For the text-containing cell, return its midpoint in [X, Y] coordinate format. 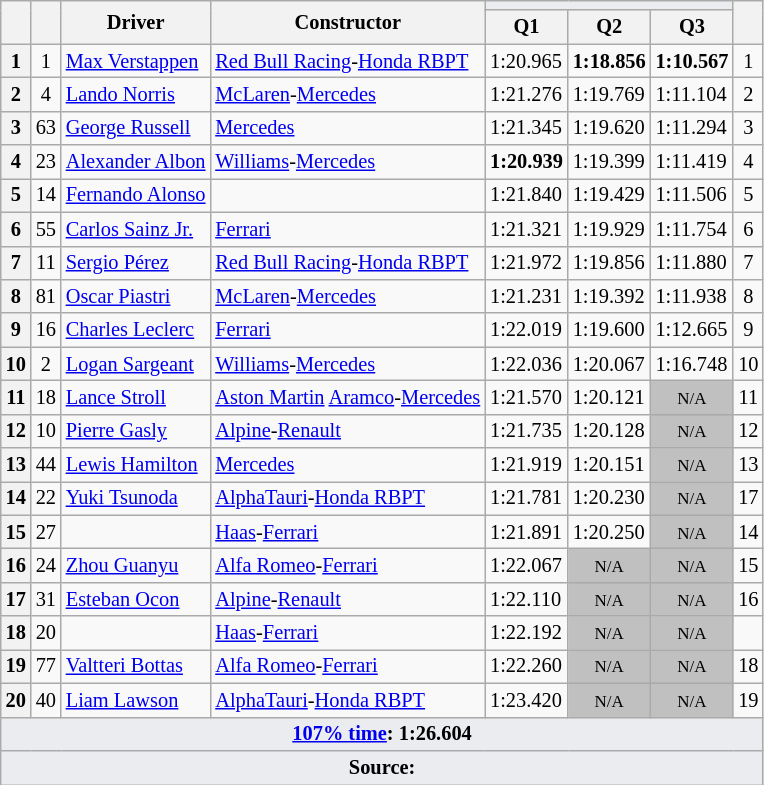
Oscar Piastri [136, 296]
Max Verstappen [136, 61]
Q1 [526, 27]
1:21.345 [526, 128]
Q2 [610, 27]
Q3 [692, 27]
1:21.840 [526, 195]
1:19.399 [610, 162]
Aston Martin Aramco-Mercedes [348, 397]
1:20.939 [526, 162]
1:11.104 [692, 94]
Fernando Alonso [136, 195]
Esteban Ocon [136, 599]
1:19.856 [610, 263]
1:21.972 [526, 263]
1:23.420 [526, 700]
1:21.919 [526, 465]
Zhou Guanyu [136, 565]
1:22.192 [526, 633]
George Russell [136, 128]
1:21.231 [526, 296]
81 [46, 296]
1:11.506 [692, 195]
1:16.748 [692, 364]
1:20.067 [610, 364]
27 [46, 532]
Logan Sargeant [136, 364]
1:11.419 [692, 162]
1:19.429 [610, 195]
Constructor [348, 22]
1:10.567 [692, 61]
1:21.735 [526, 431]
Yuki Tsunoda [136, 498]
1:19.769 [610, 94]
1:20.128 [610, 431]
Carlos Sainz Jr. [136, 229]
1:19.929 [610, 229]
1:11.294 [692, 128]
1:20.230 [610, 498]
1:22.036 [526, 364]
Valtteri Bottas [136, 666]
24 [46, 565]
Sergio Pérez [136, 263]
55 [46, 229]
Driver [136, 22]
77 [46, 666]
107% time: 1:26.604 [382, 734]
1:22.110 [526, 599]
Alexander Albon [136, 162]
40 [46, 700]
1:12.665 [692, 330]
Source: [382, 767]
Lando Norris [136, 94]
1:19.620 [610, 128]
1:21.570 [526, 397]
Liam Lawson [136, 700]
1:19.392 [610, 296]
1:20.965 [526, 61]
1:20.151 [610, 465]
31 [46, 599]
1:22.019 [526, 330]
1:11.754 [692, 229]
1:11.938 [692, 296]
1:22.260 [526, 666]
1:20.250 [610, 532]
44 [46, 465]
1:21.781 [526, 498]
Lance Stroll [136, 397]
1:18.856 [610, 61]
Lewis Hamilton [136, 465]
22 [46, 498]
1:20.121 [610, 397]
1:22.067 [526, 565]
Pierre Gasly [136, 431]
Charles Leclerc [136, 330]
1:21.276 [526, 94]
1:19.600 [610, 330]
1:11.880 [692, 263]
1:21.321 [526, 229]
23 [46, 162]
1:21.891 [526, 532]
63 [46, 128]
